Scan for the cell matching the given text and deliver its [X, Y] coordinate at center. 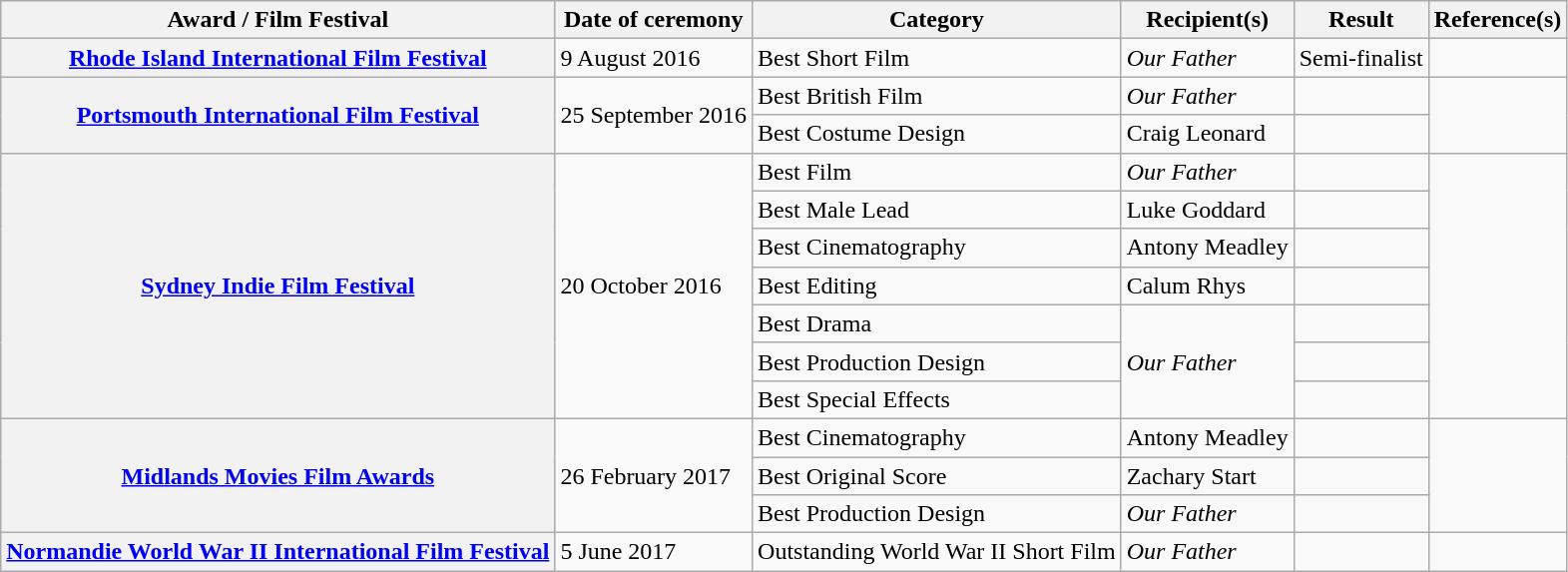
Luke Goddard [1208, 210]
Best Male Lead [937, 210]
Category [937, 20]
Zachary Start [1208, 476]
Sydney Indie Film Festival [277, 286]
Best Original Score [937, 476]
20 October 2016 [654, 286]
9 August 2016 [654, 58]
Best Short Film [937, 58]
26 February 2017 [654, 475]
Midlands Movies Film Awards [277, 475]
5 June 2017 [654, 552]
Best Costume Design [937, 134]
Award / Film Festival [277, 20]
Best Drama [937, 323]
25 September 2016 [654, 115]
Reference(s) [1497, 20]
Normandie World War II International Film Festival [277, 552]
Rhode Island International Film Festival [277, 58]
Semi-finalist [1361, 58]
Recipient(s) [1208, 20]
Best Editing [937, 286]
Best British Film [937, 96]
Calum Rhys [1208, 286]
Best Film [937, 172]
Result [1361, 20]
Portsmouth International Film Festival [277, 115]
Outstanding World War II Short Film [937, 552]
Date of ceremony [654, 20]
Best Special Effects [937, 399]
Craig Leonard [1208, 134]
